Return the (X, Y) coordinate for the center point of the cell that contains the specified text.  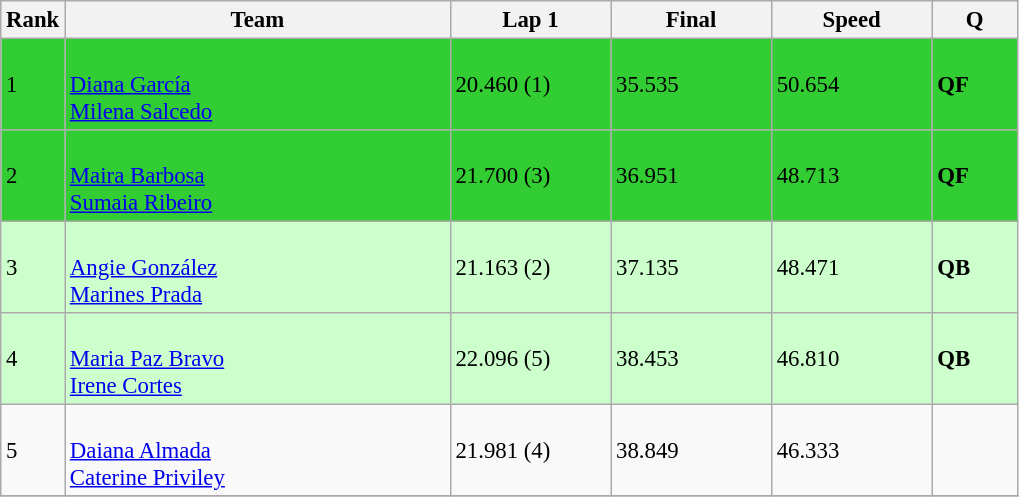
35.535 (692, 85)
50.654 (852, 85)
Q (975, 20)
Maira BarbosaSumaia Ribeiro (258, 176)
Maria Paz BravoIrene Cortes (258, 359)
46.810 (852, 359)
21.981 (4) (530, 451)
Angie GonzálezMarines Prada (258, 268)
21.700 (3) (530, 176)
21.163 (2) (530, 268)
4 (33, 359)
48.471 (852, 268)
Team (258, 20)
20.460 (1) (530, 85)
5 (33, 451)
3 (33, 268)
22.096 (5) (530, 359)
Daiana AlmadaCaterine Priviley (258, 451)
48.713 (852, 176)
Speed (852, 20)
Lap 1 (530, 20)
38.849 (692, 451)
Final (692, 20)
2 (33, 176)
Rank (33, 20)
37.135 (692, 268)
Diana GarcíaMilena Salcedo (258, 85)
38.453 (692, 359)
36.951 (692, 176)
46.333 (852, 451)
1 (33, 85)
